Extract the [X, Y] coordinate from the center of the cell holding the provided text.  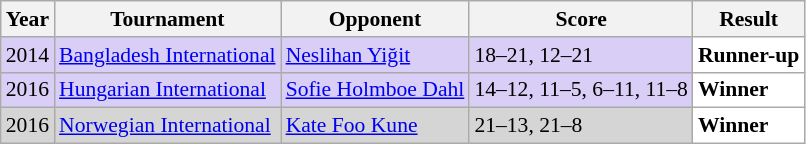
Score [581, 19]
Hungarian International [168, 90]
2014 [28, 55]
Sofie Holmboe Dahl [376, 90]
21–13, 21–8 [581, 126]
Norwegian International [168, 126]
18–21, 12–21 [581, 55]
Kate Foo Kune [376, 126]
Neslihan Yiğit [376, 55]
Year [28, 19]
Bangladesh International [168, 55]
Opponent [376, 19]
Result [748, 19]
Runner-up [748, 55]
Tournament [168, 19]
14–12, 11–5, 6–11, 11–8 [581, 90]
